Detect which cell encompasses the target text, then output its (X, Y) center coordinate. 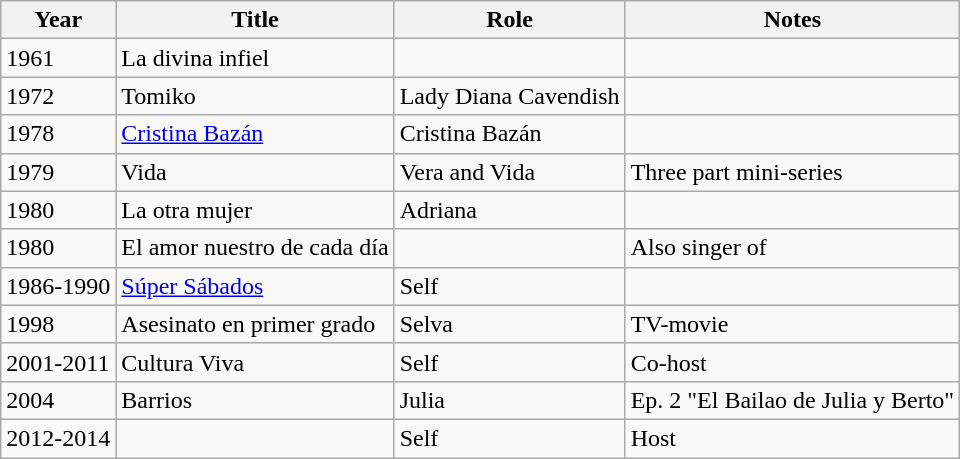
Three part mini-series (792, 172)
Host (792, 438)
TV-movie (792, 324)
2012-2014 (58, 438)
Also singer of (792, 248)
Co-host (792, 362)
Adriana (510, 210)
El amor nuestro de cada día (255, 248)
1972 (58, 96)
La divina infiel (255, 58)
Asesinato en primer grado (255, 324)
Lady Diana Cavendish (510, 96)
Notes (792, 20)
Barrios (255, 400)
1998 (58, 324)
Tomiko (255, 96)
Cultura Viva (255, 362)
2004 (58, 400)
Role (510, 20)
1978 (58, 134)
1961 (58, 58)
Vera and Vida (510, 172)
2001-2011 (58, 362)
1979 (58, 172)
Ep. 2 "El Bailao de Julia y Berto" (792, 400)
Súper Sábados (255, 286)
Title (255, 20)
Julia (510, 400)
Year (58, 20)
Selva (510, 324)
La otra mujer (255, 210)
Vida (255, 172)
1986-1990 (58, 286)
